Locate the cell with the specified text and output its [x, y] center coordinate. 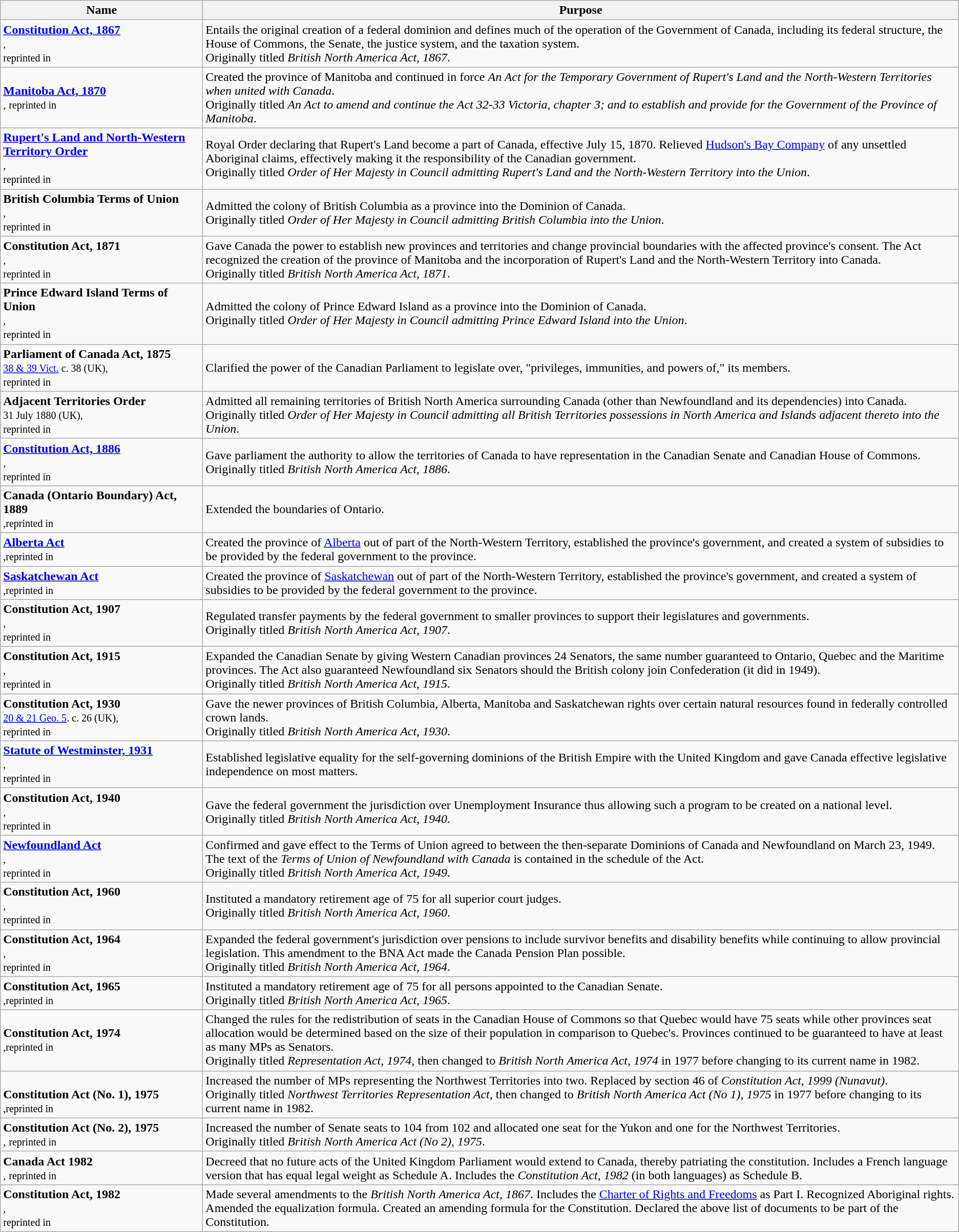
Saskatchewan Act,reprinted in [101, 583]
Statute of Westminster, 1931,reprinted in [101, 764]
Canada Act 1982, reprinted in [101, 1167]
Rupert's Land and North-Western Territory Order,reprinted in [101, 159]
Constitution Act (No. 1), 1975,reprinted in [101, 1094]
Constitution Act, 1974,reprinted in [101, 1040]
Extended the boundaries of Ontario. [581, 509]
Constitution Act, 1982,reprinted in [101, 1208]
British Columbia Terms of Union,reprinted in [101, 213]
Constitution Act, 1940,reprinted in [101, 812]
Constitution Act (No. 2), 1975, reprinted in [101, 1135]
Constitution Act, 1964 ,reprinted in [101, 953]
Canada (Ontario Boundary) Act, 1889,reprinted in [101, 509]
Prince Edward Island Terms of Union,reprinted in [101, 313]
Constitution Act, 193020 & 21 Geo. 5. c. 26 (UK),reprinted in [101, 717]
Adjacent Territories Order31 July 1880 (UK),reprinted in [101, 415]
Manitoba Act, 1870, reprinted in [101, 97]
Purpose [581, 10]
Parliament of Canada Act, 187538 & 39 Vict. c. 38 (UK),reprinted in [101, 368]
Constitution Act, 1915,reprinted in [101, 670]
Alberta Act,reprinted in [101, 549]
Newfoundland Act,reprinted in [101, 859]
Instituted a mandatory retirement age of 75 for all superior court judges.Originally titled British North America Act, 1960. [581, 906]
Name [101, 10]
Constitution Act, 1871,reprinted in [101, 260]
Instituted a mandatory retirement age of 75 for all persons appointed to the Canadian Senate.Originally titled British North America Act, 1965. [581, 993]
Constitution Act, 1960,reprinted in [101, 906]
Constitution Act, 1907,reprinted in [101, 623]
Constitution Act, 1965,reprinted in [101, 993]
Clarified the power of the Canadian Parliament to legislate over, "privileges, immunities, and powers of," its members. [581, 368]
Constitution Act, 1886,reprinted in [101, 462]
Constitution Act, 1867,reprinted in [101, 44]
